Capture the cell that displays the provided text and extract its (x, y) central coordinate. 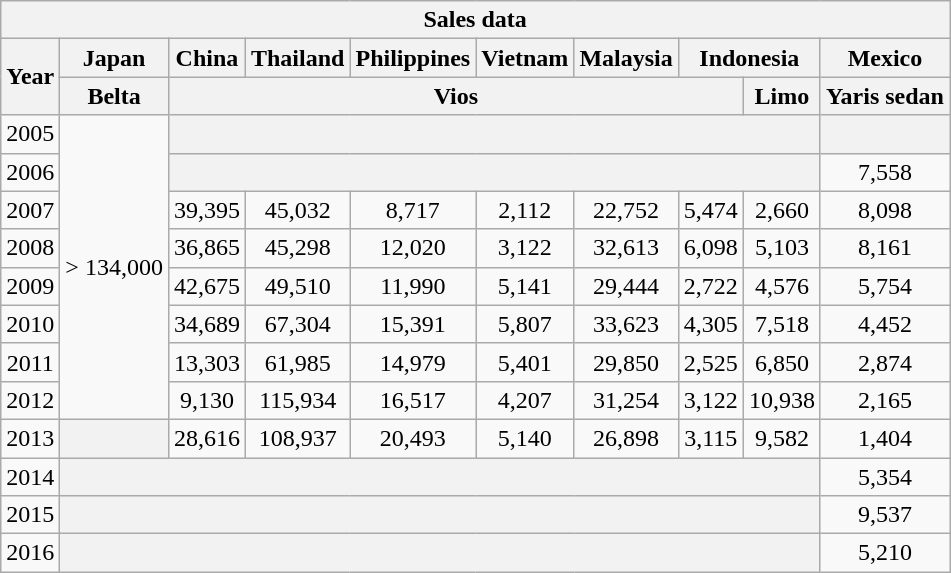
29,444 (626, 286)
1,404 (884, 438)
20,493 (413, 438)
10,938 (782, 400)
12,020 (413, 248)
2,874 (884, 362)
Vios (456, 96)
2006 (30, 172)
36,865 (206, 248)
2,660 (782, 210)
2007 (30, 210)
31,254 (626, 400)
Limo (782, 96)
7,558 (884, 172)
49,510 (297, 286)
Malaysia (626, 58)
29,850 (626, 362)
45,298 (297, 248)
16,517 (413, 400)
2016 (30, 553)
39,395 (206, 210)
28,616 (206, 438)
2015 (30, 515)
115,934 (297, 400)
67,304 (297, 324)
Year (30, 77)
Belta (114, 96)
26,898 (626, 438)
5,210 (884, 553)
2009 (30, 286)
Mexico (884, 58)
14,979 (413, 362)
2005 (30, 134)
2008 (30, 248)
8,161 (884, 248)
5,141 (525, 286)
7,518 (782, 324)
5,103 (782, 248)
China (206, 58)
5,807 (525, 324)
8,717 (413, 210)
Philippines (413, 58)
45,032 (297, 210)
> 134,000 (114, 267)
6,098 (710, 248)
5,354 (884, 477)
4,576 (782, 286)
4,452 (884, 324)
2014 (30, 477)
61,985 (297, 362)
2,112 (525, 210)
9,582 (782, 438)
Indonesia (749, 58)
13,303 (206, 362)
15,391 (413, 324)
Yaris sedan (884, 96)
2013 (30, 438)
3,115 (710, 438)
4,305 (710, 324)
2012 (30, 400)
11,990 (413, 286)
34,689 (206, 324)
Japan (114, 58)
4,207 (525, 400)
6,850 (782, 362)
5,140 (525, 438)
8,098 (884, 210)
2,165 (884, 400)
42,675 (206, 286)
5,754 (884, 286)
9,537 (884, 515)
2,525 (710, 362)
2010 (30, 324)
108,937 (297, 438)
2,722 (710, 286)
33,623 (626, 324)
22,752 (626, 210)
32,613 (626, 248)
Sales data (476, 20)
5,474 (710, 210)
Vietnam (525, 58)
2011 (30, 362)
9,130 (206, 400)
5,401 (525, 362)
Thailand (297, 58)
